From the cell containing the given text, extract its center point as [X, Y] coordinate. 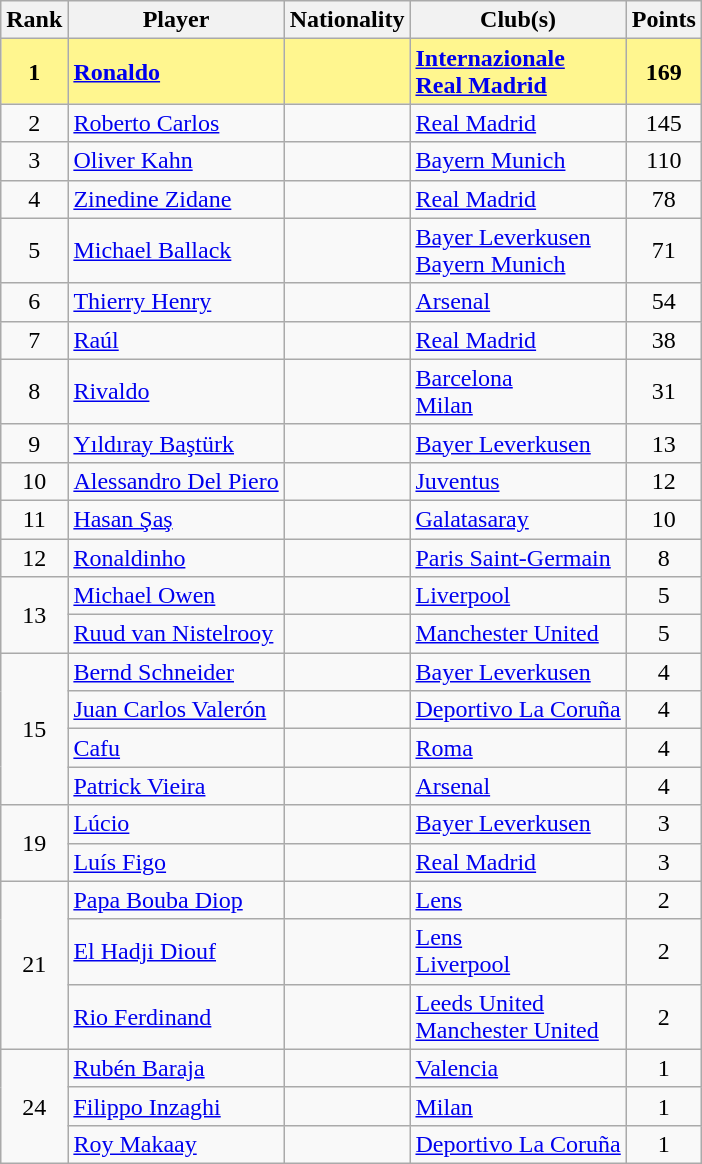
Hasan Şaş [176, 519]
15 [34, 729]
Leeds United Manchester United [518, 1016]
Paris Saint-Germain [518, 557]
24 [34, 1106]
Oliver Kahn [176, 161]
Filippo Inzaghi [176, 1106]
Player [176, 20]
Ronaldinho [176, 557]
Milan [518, 1106]
Points [664, 20]
Lúcio [176, 824]
Roma [518, 748]
71 [664, 250]
Raúl [176, 340]
Luís Figo [176, 862]
Galatasaray [518, 519]
Michael Owen [176, 596]
Internazionale Real Madrid [518, 72]
19 [34, 843]
6 [34, 302]
Barcelona Milan [518, 392]
31 [664, 392]
Papa Bouba Diop [176, 900]
El Hadji Diouf [176, 952]
Yıldıray Baştürk [176, 443]
Bayer Leverkusen Bayern Munich [518, 250]
Michael Ballack [176, 250]
Rio Ferdinand [176, 1016]
Liverpool [518, 596]
Ruud van Nistelrooy [176, 634]
38 [664, 340]
Lens [518, 900]
Roy Makaay [176, 1144]
9 [34, 443]
11 [34, 519]
Cafu [176, 748]
7 [34, 340]
169 [664, 72]
Bernd Schneider [176, 672]
Rubén Baraja [176, 1068]
Juventus [518, 481]
21 [34, 965]
78 [664, 199]
110 [664, 161]
Valencia [518, 1068]
Club(s) [518, 20]
Roberto Carlos [176, 123]
Thierry Henry [176, 302]
Rank [34, 20]
145 [664, 123]
Alessandro Del Piero [176, 481]
Patrick Vieira [176, 786]
Ronaldo [176, 72]
Nationality [347, 20]
Bayern Munich [518, 161]
54 [664, 302]
Rivaldo [176, 392]
Zinedine Zidane [176, 199]
Juan Carlos Valerón [176, 710]
Lens Liverpool [518, 952]
Manchester United [518, 634]
